Extract the (X, Y) coordinate from the center of the cell holding the provided text.  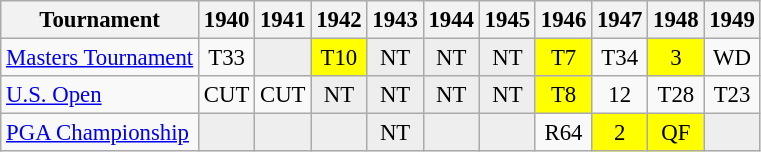
2 (620, 133)
PGA Championship (100, 133)
T34 (620, 58)
Tournament (100, 20)
Masters Tournament (100, 58)
T28 (676, 95)
T7 (563, 58)
T8 (563, 95)
1949 (732, 20)
U.S. Open (100, 95)
1943 (395, 20)
3 (676, 58)
1941 (283, 20)
T10 (339, 58)
1948 (676, 20)
1940 (227, 20)
1945 (507, 20)
1942 (339, 20)
T23 (732, 95)
1946 (563, 20)
12 (620, 95)
1947 (620, 20)
WD (732, 58)
QF (676, 133)
T33 (227, 58)
1944 (451, 20)
R64 (563, 133)
